Capture the cell that displays the provided text and extract its [x, y] central coordinate. 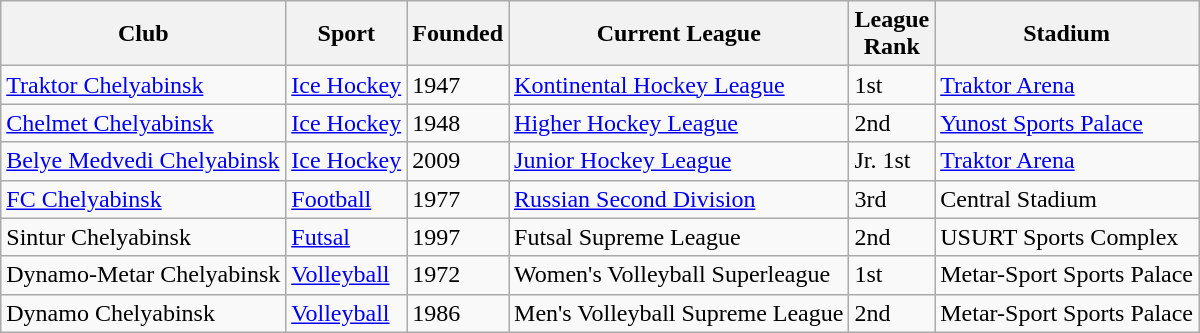
Sport [346, 34]
Central Stadium [1067, 199]
Current League [679, 34]
Junior Hockey League [679, 161]
Russian Second Division [679, 199]
1986 [458, 313]
1972 [458, 275]
Women's Volleyball Superleague [679, 275]
1947 [458, 85]
Chelmet Chelyabinsk [144, 123]
Traktor Chelyabinsk [144, 85]
Futsal Supreme League [679, 237]
Stadium [1067, 34]
FC Chelyabinsk [144, 199]
Jr. 1st [892, 161]
Yunost Sports Palace [1067, 123]
Sintur Chelyabinsk [144, 237]
Kontinental Hockey League [679, 85]
Higher Hockey League [679, 123]
Belye Medvedi Chelyabinsk [144, 161]
Founded [458, 34]
Men's Volleyball Supreme League [679, 313]
1997 [458, 237]
USURT Sports Complex [1067, 237]
1948 [458, 123]
LeagueRank [892, 34]
Dynamo-Metar Chelyabinsk [144, 275]
2009 [458, 161]
Club [144, 34]
Dynamo Chelyabinsk [144, 313]
Futsal [346, 237]
Football [346, 199]
3rd [892, 199]
1977 [458, 199]
